From the cell containing the given text, extract its center point as (X, Y) coordinate. 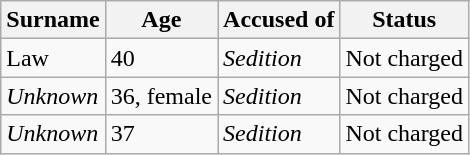
40 (161, 58)
37 (161, 134)
Age (161, 20)
36, female (161, 96)
Law (53, 58)
Accused of (279, 20)
Status (404, 20)
Surname (53, 20)
